Pinpoint the cell where the given text exists, returning its [X, Y] midpoint coordinate. 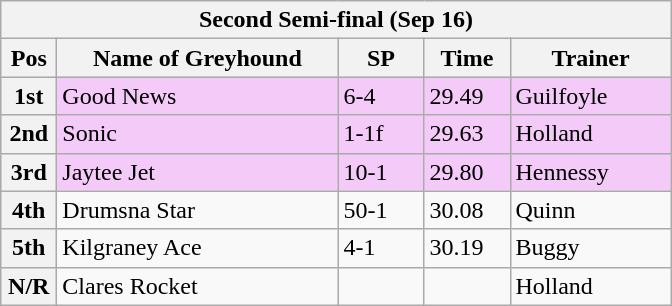
Hennessy [590, 172]
29.80 [467, 172]
N/R [29, 286]
SP [381, 58]
Drumsna Star [198, 210]
Name of Greyhound [198, 58]
Buggy [590, 248]
Guilfoyle [590, 96]
Good News [198, 96]
30.08 [467, 210]
Time [467, 58]
1-1f [381, 134]
1st [29, 96]
29.63 [467, 134]
29.49 [467, 96]
Second Semi-final (Sep 16) [336, 20]
10-1 [381, 172]
Kilgraney Ace [198, 248]
Quinn [590, 210]
4-1 [381, 248]
50-1 [381, 210]
5th [29, 248]
Clares Rocket [198, 286]
6-4 [381, 96]
Pos [29, 58]
2nd [29, 134]
Trainer [590, 58]
30.19 [467, 248]
Jaytee Jet [198, 172]
Sonic [198, 134]
4th [29, 210]
3rd [29, 172]
